From the cell containing the given text, extract its center point as (x, y) coordinate. 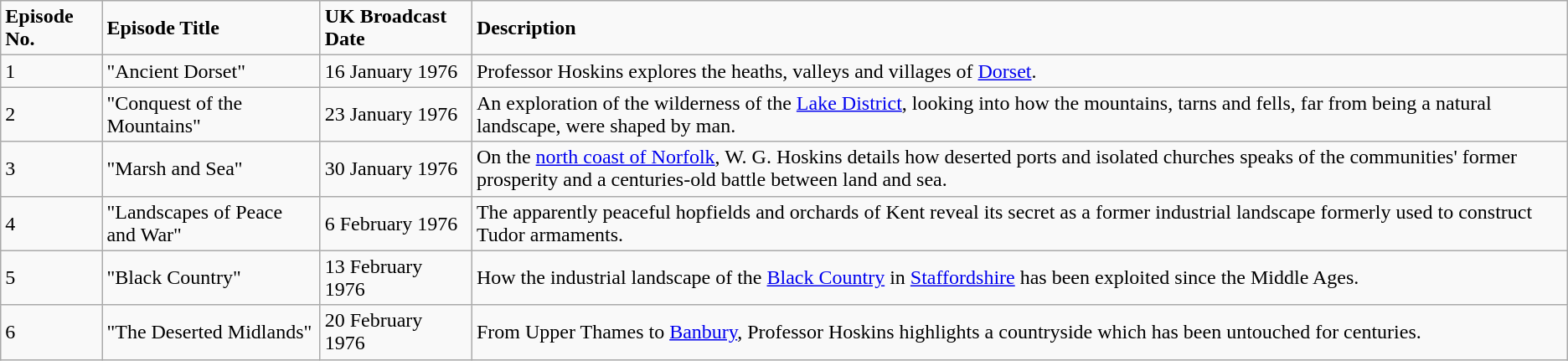
2 (52, 114)
3 (52, 169)
"The Deserted Midlands" (211, 332)
Episode Title (211, 28)
6 February 1976 (395, 223)
UK Broadcast Date (395, 28)
23 January 1976 (395, 114)
From Upper Thames to Banbury, Professor Hoskins highlights a countryside which has been untouched for centuries. (1019, 332)
Episode No. (52, 28)
5 (52, 278)
"Conquest of the Mountains" (211, 114)
1 (52, 71)
30 January 1976 (395, 169)
20 February 1976 (395, 332)
"Marsh and Sea" (211, 169)
The apparently peaceful hopfields and orchards of Kent reveal its secret as a former industrial landscape formerly used to construct Tudor armaments. (1019, 223)
How the industrial landscape of the Black Country in Staffordshire has been exploited since the Middle Ages. (1019, 278)
6 (52, 332)
4 (52, 223)
"Ancient Dorset" (211, 71)
"Black Country" (211, 278)
16 January 1976 (395, 71)
13 February 1976 (395, 278)
Professor Hoskins explores the heaths, valleys and villages of Dorset. (1019, 71)
Description (1019, 28)
"Landscapes of Peace and War" (211, 223)
